Capture the cell that displays the provided text and extract its [X, Y] central coordinate. 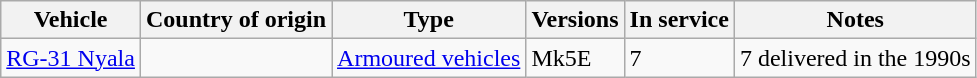
In service [679, 20]
Mk5E [575, 58]
Armoured vehicles [429, 58]
RG-31 Nyala [71, 58]
Versions [575, 20]
Notes [855, 20]
Vehicle [71, 20]
Country of origin [236, 20]
Type [429, 20]
7 [679, 58]
7 delivered in the 1990s [855, 58]
